Return the [X, Y] coordinate for the center point of the cell that contains the specified text.  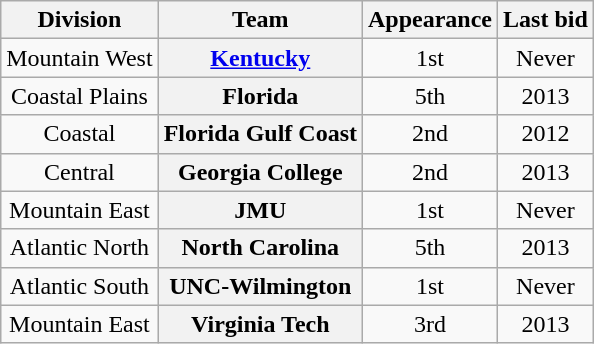
Florida [260, 96]
Coastal Plains [80, 96]
Last bid [546, 20]
Team [260, 20]
Appearance [430, 20]
UNC-Wilmington [260, 286]
Kentucky [260, 58]
JMU [260, 210]
3rd [430, 324]
Virginia Tech [260, 324]
Division [80, 20]
Mountain West [80, 58]
Atlantic South [80, 286]
Georgia College [260, 172]
Coastal [80, 134]
Atlantic North [80, 248]
Florida Gulf Coast [260, 134]
2012 [546, 134]
North Carolina [260, 248]
Central [80, 172]
